Detect which cell encompasses the target text, then output its [X, Y] center coordinate. 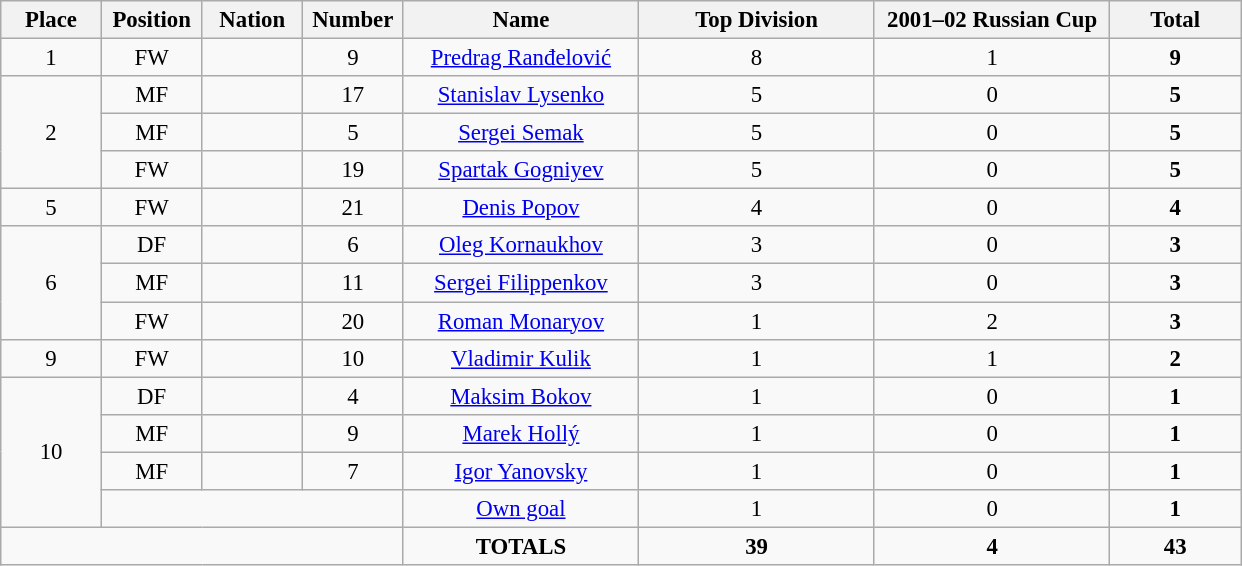
Place [52, 20]
39 [757, 546]
20 [354, 321]
8 [757, 58]
11 [354, 283]
Spartak Gogniyev [521, 170]
Denis Popov [521, 208]
17 [354, 95]
Number [354, 20]
Predrag Ranđelović [521, 58]
Maksim Bokov [521, 396]
Position [152, 20]
Top Division [757, 20]
Oleg Kornaukhov [521, 245]
7 [354, 471]
43 [1176, 546]
Igor Yanovsky [521, 471]
Total [1176, 20]
19 [354, 170]
Stanislav Lysenko [521, 95]
2001–02 Russian Cup [992, 20]
21 [354, 208]
Roman Monaryov [521, 321]
Nation [252, 20]
Own goal [521, 509]
Name [521, 20]
TOTALS [521, 546]
Marek Hollý [521, 433]
Vladimir Kulik [521, 358]
Sergei Semak [521, 133]
Sergei Filippenkov [521, 283]
